Pinpoint the cell where the given text exists, returning its (X, Y) midpoint coordinate. 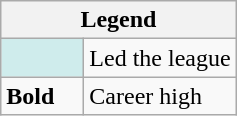
Bold (42, 96)
Legend (118, 20)
Career high (160, 96)
Led the league (160, 58)
